Provide the [X, Y] coordinate of the cell's center where the given text is located.  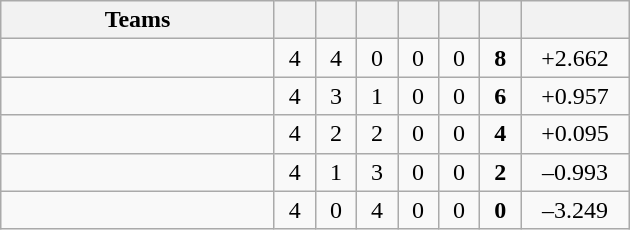
8 [500, 58]
Teams [138, 20]
+0.095 [576, 134]
6 [500, 96]
+2.662 [576, 58]
+0.957 [576, 96]
–3.249 [576, 210]
–0.993 [576, 172]
